Detect which cell encompasses the target text, then output its (X, Y) center coordinate. 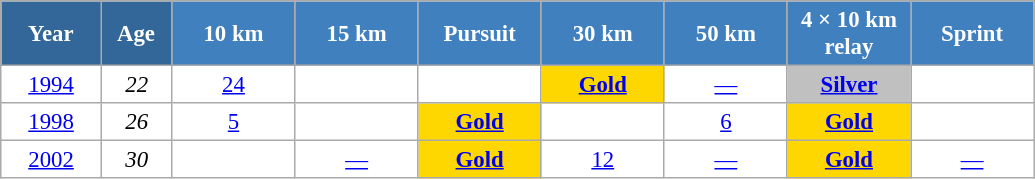
15 km (356, 34)
30 (136, 160)
Year (52, 34)
6 (726, 122)
30 km (602, 34)
50 km (726, 34)
24 (234, 85)
5 (234, 122)
2002 (52, 160)
Sprint (972, 34)
1998 (52, 122)
26 (136, 122)
10 km (234, 34)
22 (136, 85)
1994 (52, 85)
Pursuit (480, 34)
Silver (848, 85)
4 × 10 km relay (848, 34)
12 (602, 160)
Age (136, 34)
